Locate the cell with the specified text and output its (x, y) center coordinate. 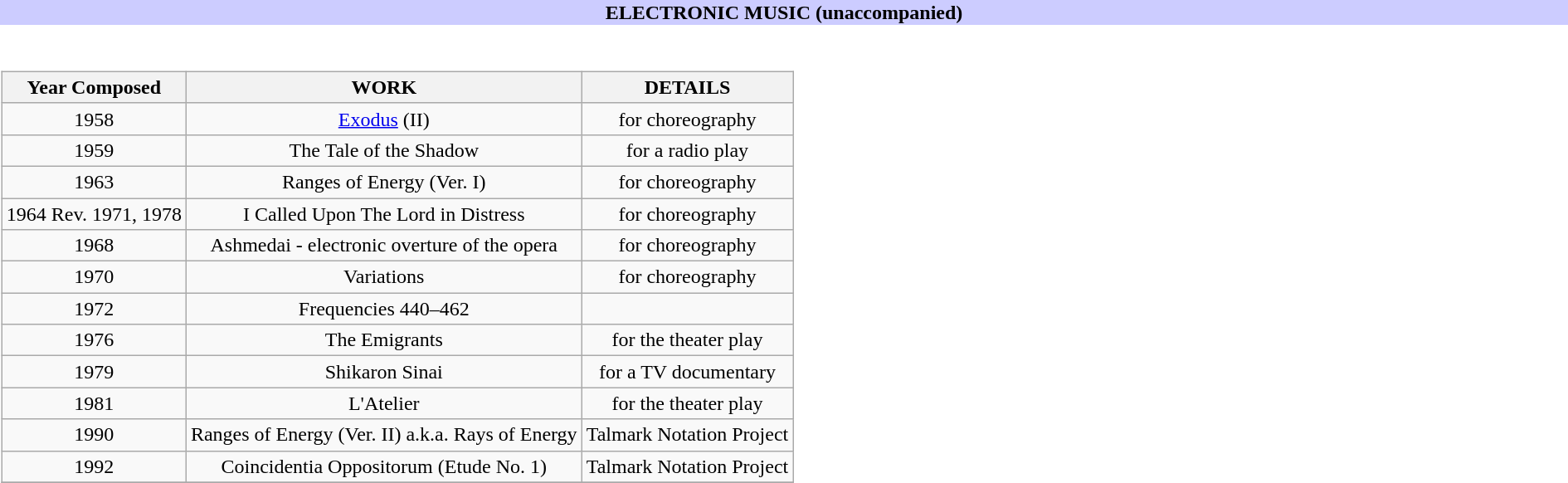
Year Composed (94, 87)
Ashmedai - electronic overture of the opera (383, 246)
1981 (94, 403)
1959 (94, 150)
Variations (383, 277)
1992 (94, 466)
1990 (94, 435)
Ranges of Energy (Ver. I) (383, 182)
Frequencies 440–462 (383, 309)
ELECTRONIC MUSIC (unaccompanied) (784, 12)
1964 Rev. 1971, 1978 (94, 213)
L'Atelier (383, 403)
Ranges of Energy (Ver. II) a.k.a. Rays of Energy (383, 435)
The Tale of the Shadow (383, 150)
1958 (94, 119)
Shikaron Sinai (383, 372)
1970 (94, 277)
1972 (94, 309)
DETAILS (687, 87)
1979 (94, 372)
for a TV documentary (687, 372)
1968 (94, 246)
for a radio play (687, 150)
1963 (94, 182)
WORK (383, 87)
Exodus (II) (383, 119)
1976 (94, 340)
The Emigrants (383, 340)
Coincidentia Oppositorum (Etude No. 1) (383, 466)
I Called Upon The Lord in Distress (383, 213)
